Return [x, y] of the center of cell containing provided text 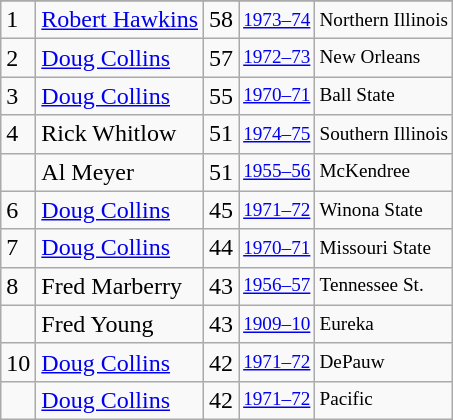
Robert Hawkins [120, 20]
10 [18, 362]
Al Meyer [120, 172]
57 [222, 58]
McKendree [384, 172]
1972–73 [277, 58]
Ball State [384, 96]
1956–57 [277, 286]
3 [18, 96]
Fred Young [120, 324]
1 [18, 20]
Fred Marberry [120, 286]
1973–74 [277, 20]
Northern Illinois [384, 20]
8 [18, 286]
Pacific [384, 400]
Missouri State [384, 248]
1909–10 [277, 324]
DePauw [384, 362]
1955–56 [277, 172]
Tennessee St. [384, 286]
1974–75 [277, 134]
45 [222, 210]
Winona State [384, 210]
7 [18, 248]
New Orleans [384, 58]
2 [18, 58]
Southern Illinois [384, 134]
6 [18, 210]
55 [222, 96]
Eureka [384, 324]
58 [222, 20]
44 [222, 248]
Rick Whitlow [120, 134]
4 [18, 134]
